Output the (x, y) coordinate of the center of the cell containing the given text.  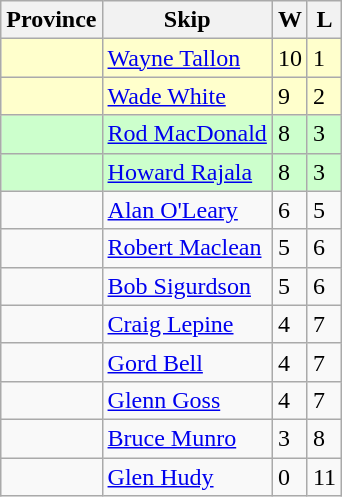
Glen Hudy (187, 477)
Alan O'Leary (187, 210)
Wade White (187, 96)
Bruce Munro (187, 438)
Skip (187, 20)
10 (290, 58)
9 (290, 96)
1 (324, 58)
Wayne Tallon (187, 58)
Province (52, 20)
W (290, 20)
Craig Lepine (187, 324)
Robert Maclean (187, 248)
Rod MacDonald (187, 134)
Howard Rajala (187, 172)
Gord Bell (187, 362)
0 (290, 477)
2 (324, 96)
Glenn Goss (187, 400)
Bob Sigurdson (187, 286)
L (324, 20)
11 (324, 477)
